Determine the (x, y) coordinate at the center of the cell enclosing the given text.  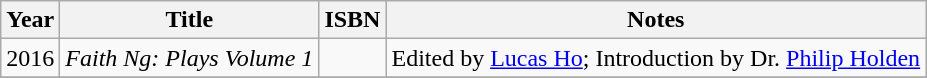
ISBN (352, 20)
Edited by Lucas Ho; Introduction by Dr. Philip Holden (656, 58)
Notes (656, 20)
2016 (30, 58)
Faith Ng: Plays Volume 1 (190, 58)
Year (30, 20)
Title (190, 20)
